Search for the cell housing the specified text and yield its (x, y) center coordinate. 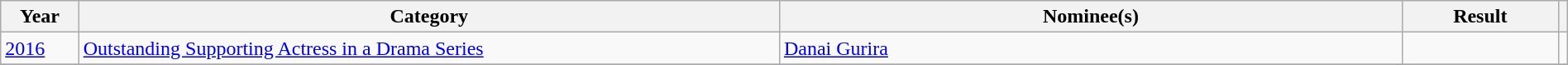
2016 (40, 48)
Category (428, 17)
Nominee(s) (1090, 17)
Year (40, 17)
Result (1480, 17)
Outstanding Supporting Actress in a Drama Series (428, 48)
Danai Gurira (1090, 48)
